Locate the cell with the specified text and output its (X, Y) center coordinate. 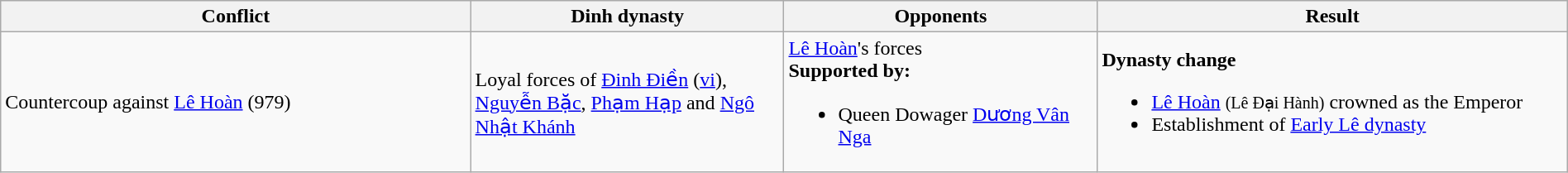
Loyal forces of Đinh Điền (vi), Nguyễn Bặc, Phạm Hạp and Ngô Nhật Khánh (627, 103)
Opponents (941, 17)
Conflict (236, 17)
Dinh dynasty (627, 17)
Countercoup against Lê Hoàn (979) (236, 103)
Dynasty changeLê Hoàn (Lê Đại Hành) crowned as the EmperorEstablishment of Early Lê dynasty (1332, 103)
Lê Hoàn's forces Supported by:Queen Dowager Dương Vân Nga (941, 103)
Result (1332, 17)
